Provide the [x, y] coordinate of the cell's center where the given text is located.  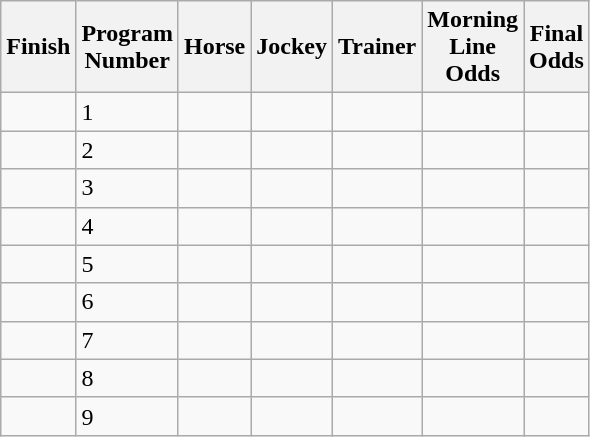
2 [128, 150]
8 [128, 378]
Finish [38, 47]
1 [128, 112]
3 [128, 188]
9 [128, 416]
7 [128, 340]
Jockey [292, 47]
Horse [214, 47]
ProgramNumber [128, 47]
Trainer [378, 47]
4 [128, 226]
5 [128, 264]
MorningLineOdds [473, 47]
6 [128, 302]
FinalOdds [557, 47]
